Search for the cell housing the specified text and yield its [X, Y] center coordinate. 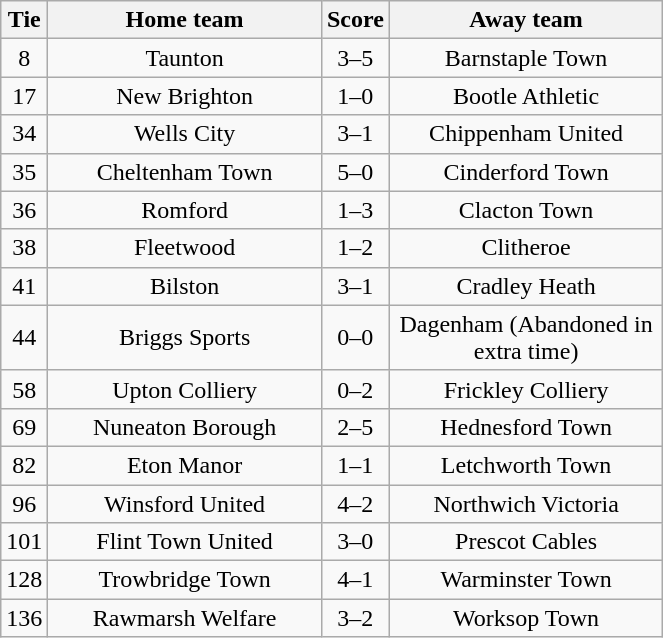
Dagenham (Abandoned in extra time) [526, 338]
1–0 [355, 96]
Fleetwood [185, 248]
Score [355, 20]
101 [24, 542]
Tie [24, 20]
Barnstaple Town [526, 58]
Hednesford Town [526, 427]
2–5 [355, 427]
Romford [185, 210]
8 [24, 58]
82 [24, 465]
34 [24, 134]
38 [24, 248]
1–3 [355, 210]
58 [24, 389]
Taunton [185, 58]
Rawmarsh Welfare [185, 618]
Cheltenham Town [185, 172]
36 [24, 210]
4–2 [355, 503]
1–2 [355, 248]
Worksop Town [526, 618]
Warminster Town [526, 580]
Cradley Heath [526, 286]
136 [24, 618]
Winsford United [185, 503]
17 [24, 96]
Letchworth Town [526, 465]
Frickley Colliery [526, 389]
128 [24, 580]
Wells City [185, 134]
0–2 [355, 389]
Bootle Athletic [526, 96]
Home team [185, 20]
4–1 [355, 580]
3–5 [355, 58]
Clacton Town [526, 210]
Eton Manor [185, 465]
Briggs Sports [185, 338]
1–1 [355, 465]
New Brighton [185, 96]
5–0 [355, 172]
Upton Colliery [185, 389]
Chippenham United [526, 134]
Prescot Cables [526, 542]
44 [24, 338]
96 [24, 503]
Cinderford Town [526, 172]
3–0 [355, 542]
Away team [526, 20]
Trowbridge Town [185, 580]
Northwich Victoria [526, 503]
Flint Town United [185, 542]
35 [24, 172]
69 [24, 427]
Clitheroe [526, 248]
3–2 [355, 618]
Nuneaton Borough [185, 427]
0–0 [355, 338]
Bilston [185, 286]
41 [24, 286]
